Output the (X, Y) coordinate of the center of the cell containing the given text.  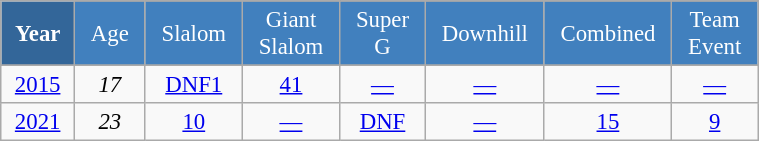
Super G (383, 34)
Team Event (715, 34)
Combined (608, 34)
DNF1 (194, 85)
23 (110, 122)
GiantSlalom (290, 34)
Downhill (484, 34)
DNF (383, 122)
10 (194, 122)
2015 (38, 85)
9 (715, 122)
17 (110, 85)
Slalom (194, 34)
41 (290, 85)
2021 (38, 122)
Year (38, 34)
15 (608, 122)
Age (110, 34)
